Output the (x, y) coordinate of the center of the cell containing the given text.  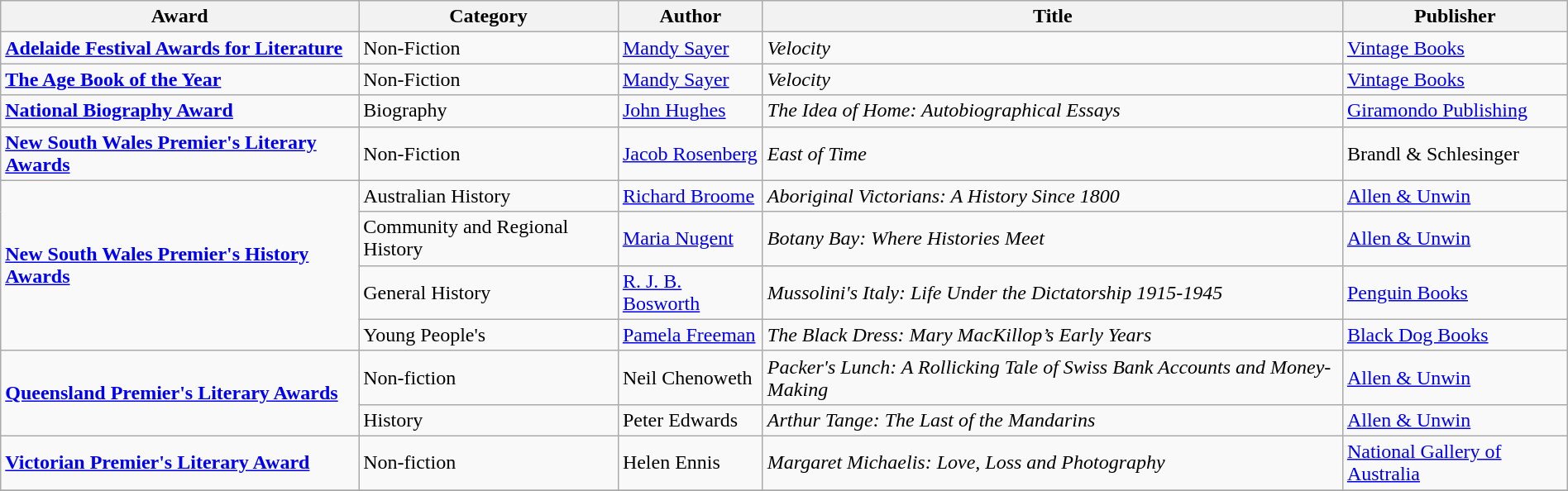
Maria Nugent (690, 238)
Publisher (1455, 17)
Queensland Premier's Literary Awards (180, 393)
Author (690, 17)
Category (489, 17)
Penguin Books (1455, 293)
Mussolini's Italy: Life Under the Dictatorship 1915-1945 (1052, 293)
Peter Edwards (690, 420)
National Gallery of Australia (1455, 463)
Jacob Rosenberg (690, 154)
The Black Dress: Mary MacKillop’s Early Years (1052, 335)
Helen Ennis (690, 463)
East of Time (1052, 154)
Arthur Tange: The Last of the Mandarins (1052, 420)
Aboriginal Victorians: A History Since 1800 (1052, 196)
National Biography Award (180, 111)
Adelaide Festival Awards for Literature (180, 48)
Title (1052, 17)
Giramondo Publishing (1455, 111)
Black Dog Books (1455, 335)
Margaret Michaelis: Love, Loss and Photography (1052, 463)
History (489, 420)
New South Wales Premier's History Awards (180, 265)
Richard Broome (690, 196)
Australian History (489, 196)
Biography (489, 111)
The Age Book of the Year (180, 79)
Pamela Freeman (690, 335)
General History (489, 293)
New South Wales Premier's Literary Awards (180, 154)
Award (180, 17)
Victorian Premier's Literary Award (180, 463)
R. J. B. Bosworth (690, 293)
Young People's (489, 335)
Community and Regional History (489, 238)
Botany Bay: Where Histories Meet (1052, 238)
Brandl & Schlesinger (1455, 154)
Packer's Lunch: A Rollicking Tale of Swiss Bank Accounts and Money-Making (1052, 377)
John Hughes (690, 111)
The Idea of Home: Autobiographical Essays (1052, 111)
Neil Chenoweth (690, 377)
